Scan for the cell matching the given text and deliver its [X, Y] coordinate at center. 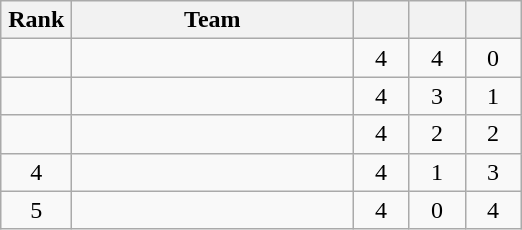
Team [212, 20]
5 [36, 210]
Rank [36, 20]
